Determine the [X, Y] coordinate at the center of the cell enclosing the given text.  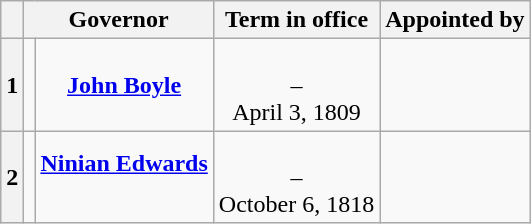
1 [12, 85]
John Boyle [124, 85]
Term in office [296, 20]
–October 6, 1818 [296, 177]
2 [12, 177]
Ninian Edwards [124, 177]
–April 3, 1809 [296, 85]
Governor [119, 20]
Appointed by [455, 20]
